Search for the cell housing the specified text and yield its (x, y) center coordinate. 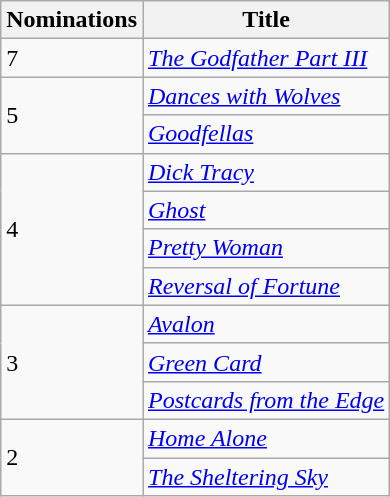
3 (72, 362)
Green Card (266, 362)
Reversal of Fortune (266, 286)
Dick Tracy (266, 172)
Nominations (72, 20)
2 (72, 457)
7 (72, 58)
The Sheltering Sky (266, 477)
4 (72, 229)
Title (266, 20)
Avalon (266, 324)
Pretty Woman (266, 248)
Goodfellas (266, 134)
Ghost (266, 210)
Postcards from the Edge (266, 400)
5 (72, 115)
Home Alone (266, 438)
The Godfather Part III (266, 58)
Dances with Wolves (266, 96)
